Return the [x, y] coordinate for the center point of the cell that contains the specified text.  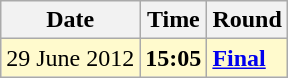
Date [70, 20]
29 June 2012 [70, 58]
Time [174, 20]
Round [247, 20]
15:05 [174, 58]
Final [247, 58]
